Return (x, y) of the center of cell containing provided text 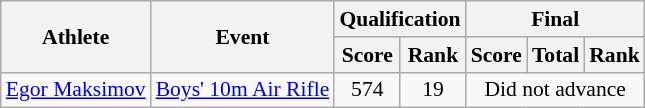
Event (243, 36)
Did not advance (556, 90)
Qualification (400, 19)
574 (367, 90)
Total (556, 55)
Egor Maksimov (76, 90)
Boys' 10m Air Rifle (243, 90)
19 (432, 90)
Athlete (76, 36)
Final (556, 19)
